Identify which cell holds the provided text, then report its [x, y] central coordinate. 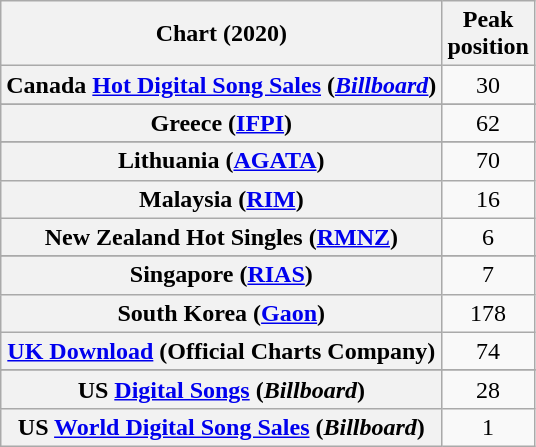
Lithuania (AGATA) [222, 161]
74 [488, 351]
62 [488, 123]
6 [488, 237]
New Zealand Hot Singles (RMNZ) [222, 237]
Canada Hot Digital Song Sales (Billboard) [222, 85]
Peakposition [488, 34]
28 [488, 389]
US World Digital Song Sales (Billboard) [222, 427]
7 [488, 275]
70 [488, 161]
UK Download (Official Charts Company) [222, 351]
US Digital Songs (Billboard) [222, 389]
1 [488, 427]
Chart (2020) [222, 34]
South Korea (Gaon) [222, 313]
16 [488, 199]
30 [488, 85]
178 [488, 313]
Singapore (RIAS) [222, 275]
Greece (IFPI) [222, 123]
Malaysia (RIM) [222, 199]
